From the cell containing the given text, extract its center point as [x, y] coordinate. 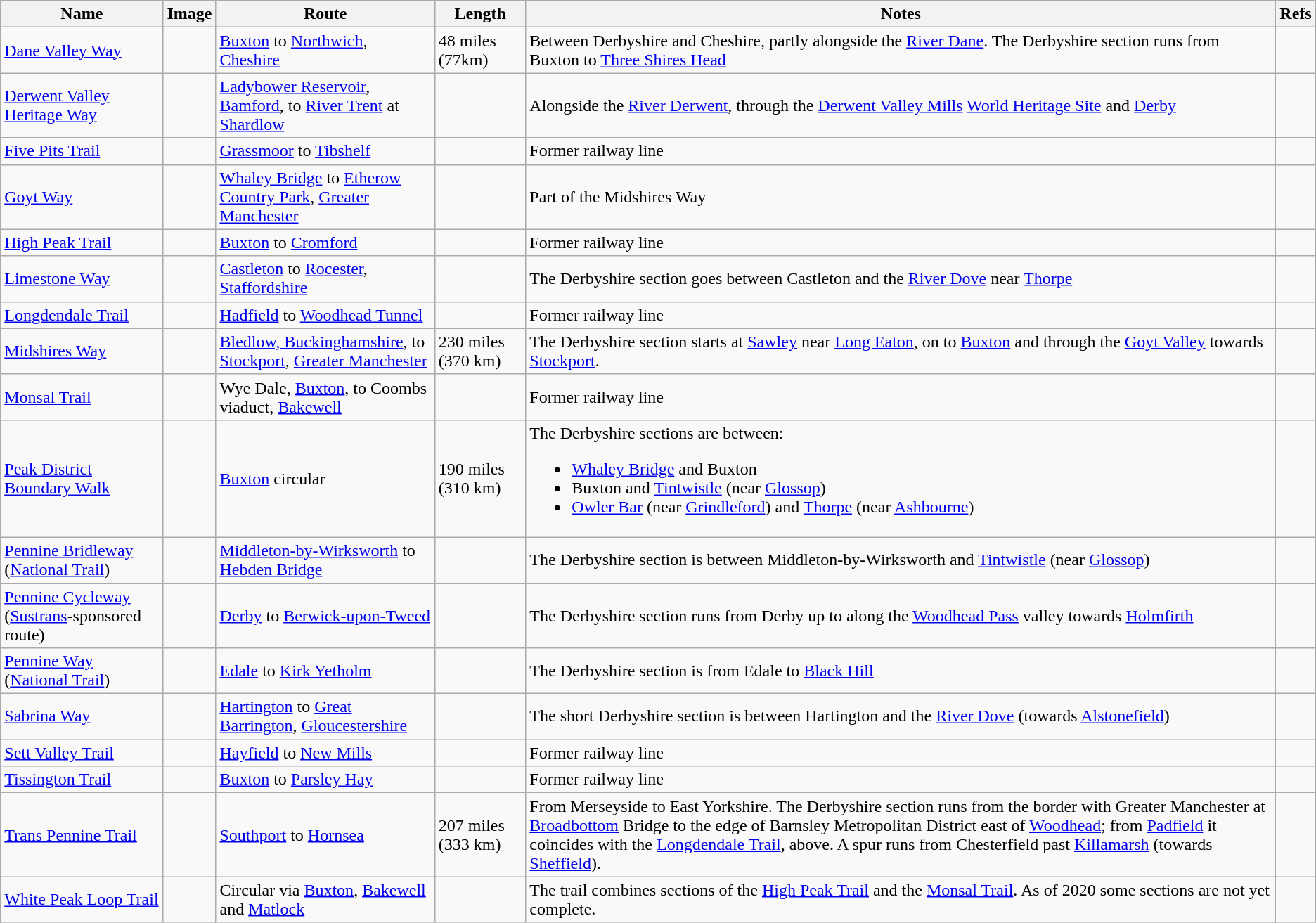
Five Pits Trail [82, 151]
Sabrina Way [82, 717]
Bledlow, Buckinghamshire, to Stockport, Greater Manchester [325, 351]
Wye Dale, Buxton, to Coombs viaduct, Bakewell [325, 396]
The short Derbyshire section is between Hartington and the River Dove (towards Alstonefield) [901, 717]
Southport to Hornsea [325, 835]
Notes [901, 14]
Monsal Trail [82, 396]
Limestone Way [82, 278]
Peak District Boundary Walk [82, 478]
Refs [1296, 14]
Castleton to Rocester, Staffordshire [325, 278]
Whaley Bridge to Etherow Country Park, Greater Manchester [325, 197]
Sett Valley Trail [82, 753]
Buxton circular [325, 478]
Middleton-by-Wirksworth to Hebden Bridge [325, 560]
Dane Valley Way [82, 51]
Ladybower Reservoir, Bamford, to River Trent at Shardlow [325, 105]
Pennine Bridleway (National Trail) [82, 560]
Part of the Midshires Way [901, 197]
Buxton to Cromford [325, 243]
Buxton to Parsley Hay [325, 780]
190 miles (310 km) [480, 478]
Grassmoor to Tibshelf [325, 151]
Hartington to Great Barrington, Gloucestershire [325, 717]
207 miles (333 km) [480, 835]
The Derbyshire section starts at Sawley near Long Eaton, on to Buxton and through the Goyt Valley towards Stockport. [901, 351]
Circular via Buxton, Bakewell and Matlock [325, 900]
Hadfield to Woodhead Tunnel [325, 315]
Pennine Cycleway (Sustrans-sponsored route) [82, 616]
Image [190, 14]
White Peak Loop Trail [82, 900]
Buxton to Northwich, Cheshire [325, 51]
The Derbyshire section is between Middleton-by-Wirksworth and Tintwistle (near Glossop) [901, 560]
Derwent Valley Heritage Way [82, 105]
Tissington Trail [82, 780]
Longdendale Trail [82, 315]
Hayfield to New Mills [325, 753]
The Derbyshire section runs from Derby up to along the Woodhead Pass valley towards Holmfirth [901, 616]
Route [325, 14]
Between Derbyshire and Cheshire, partly alongside the River Dane. The Derbyshire section runs from Buxton to Three Shires Head [901, 51]
The Derbyshire section is from Edale to Black Hill [901, 671]
Midshires Way [82, 351]
Trans Pennine Trail [82, 835]
Derby to Berwick-upon-Tweed [325, 616]
The Derbyshire section goes between Castleton and the River Dove near Thorpe [901, 278]
The trail combines sections of the High Peak Trail and the Monsal Trail. As of 2020 some sections are not yet complete. [901, 900]
Goyt Way [82, 197]
230 miles (370 km) [480, 351]
Alongside the River Derwent, through the Derwent Valley Mills World Heritage Site and Derby [901, 105]
Pennine Way (National Trail) [82, 671]
Edale to Kirk Yetholm [325, 671]
48 miles(77km) [480, 51]
Name [82, 14]
High Peak Trail [82, 243]
Length [480, 14]
